Locate the cell with the specified text and output its (x, y) center coordinate. 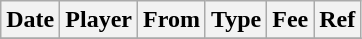
Type (236, 20)
Date (30, 20)
From (171, 20)
Ref (338, 20)
Fee (290, 20)
Player (99, 20)
